Determine the [X, Y] coordinate at the center of the cell enclosing the given text.  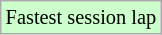
Fastest session lap [81, 17]
